Pinpoint the cell where the given text exists, returning its (x, y) midpoint coordinate. 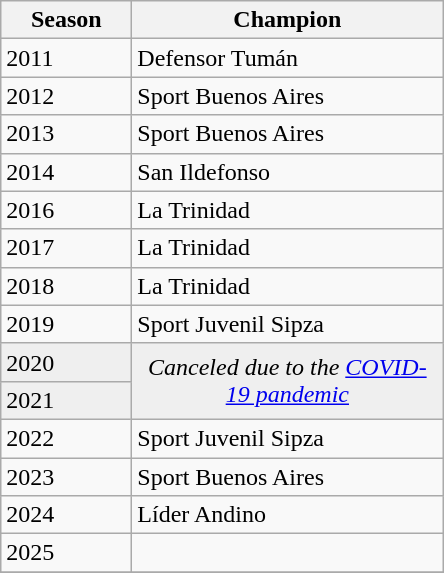
Season (66, 20)
2023 (66, 477)
San Ildefonso (288, 172)
Defensor Tumán (288, 58)
Champion (288, 20)
2012 (66, 96)
2013 (66, 134)
Líder Andino (288, 515)
2021 (66, 400)
2016 (66, 210)
2014 (66, 172)
2011 (66, 58)
2019 (66, 324)
2025 (66, 553)
2024 (66, 515)
2017 (66, 248)
2022 (66, 438)
2020 (66, 362)
2018 (66, 286)
Canceled due to the COVID-19 pandemic (288, 381)
